Output the [X, Y] coordinate of the center of the cell containing the given text.  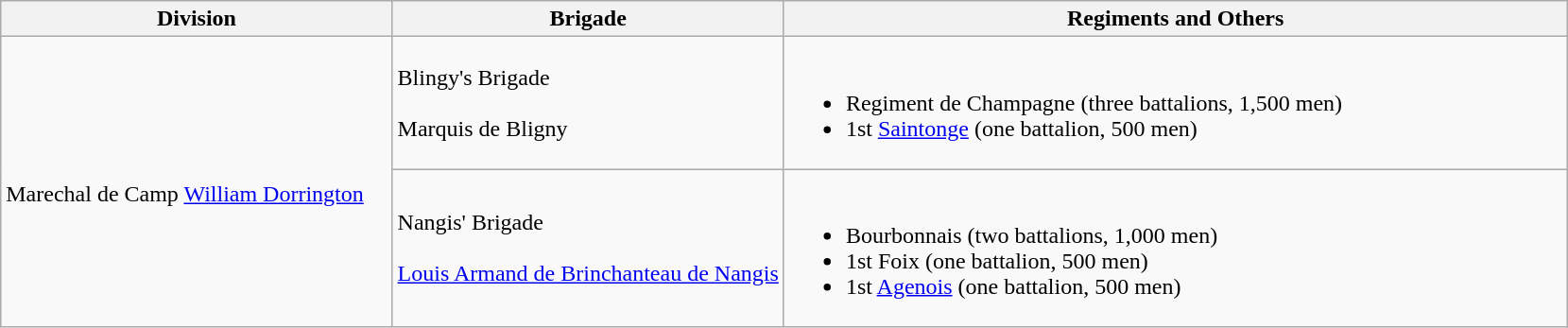
Bourbonnais (two battalions, 1,000 men)1st Foix (one battalion, 500 men)1st Agenois (one battalion, 500 men) [1176, 248]
Regiments and Others [1176, 19]
Regiment de Champagne (three battalions, 1,500 men)1st Saintonge (one battalion, 500 men) [1176, 103]
Marechal de Camp William Dorrington [197, 181]
Division [197, 19]
Nangis' Brigade Louis Armand de Brinchanteau de Nangis [588, 248]
Brigade [588, 19]
Blingy's Brigade Marquis de Bligny [588, 103]
